Locate the cell with the specified text and output its (X, Y) center coordinate. 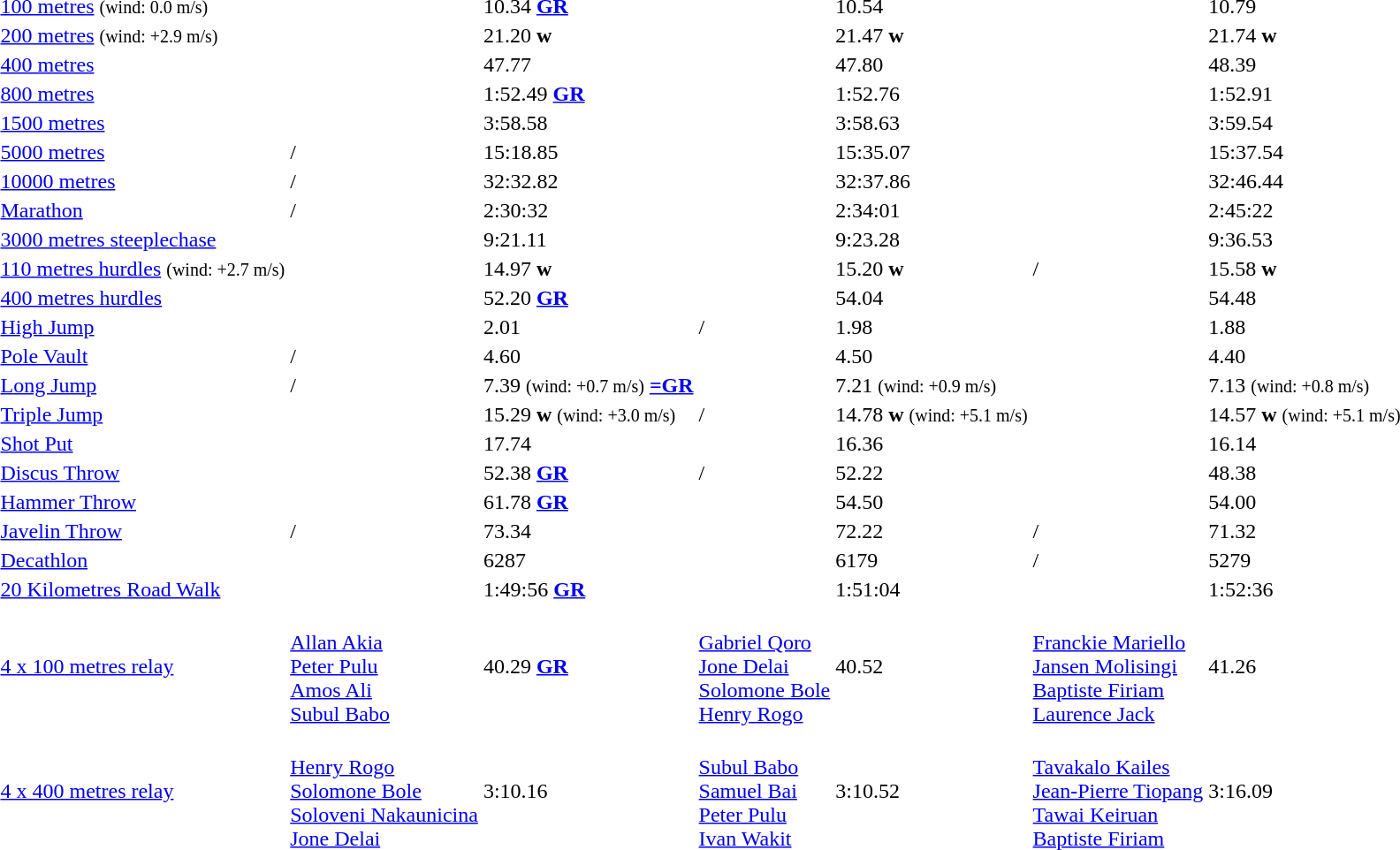
52.38 GR (589, 473)
54.04 (932, 298)
7.39 (wind: +0.7 m/s) =GR (589, 385)
32:37.86 (932, 181)
1:49:56 GR (589, 589)
40.52 (932, 666)
47.77 (589, 65)
73.34 (589, 531)
7.21 (wind: +0.9 m/s) (932, 385)
32:32.82 (589, 181)
52.22 (932, 473)
9:23.28 (932, 239)
21.47 w (932, 35)
16.36 (932, 444)
6287 (589, 560)
9:21.11 (589, 239)
6179 (932, 560)
4.60 (589, 356)
15.20 w (932, 269)
3:58.63 (932, 123)
54.50 (932, 502)
72.22 (932, 531)
Gabriel Qoro Jone Delai Solomone Bole Henry Rogo (765, 666)
3:58.58 (589, 123)
61.78 GR (589, 502)
21.20 w (589, 35)
4.50 (932, 356)
15:35.07 (932, 152)
2:34:01 (932, 210)
1:51:04 (932, 589)
15.29 w (wind: +3.0 m/s) (589, 414)
2.01 (589, 327)
40.29 GR (589, 666)
Franckie Mariello Jansen Molisingi Baptiste Firiam Laurence Jack (1118, 666)
2:30:32 (589, 210)
1:52.49 GR (589, 94)
14.97 w (589, 269)
17.74 (589, 444)
14.78 w (wind: +5.1 m/s) (932, 414)
52.20 GR (589, 298)
1:52.76 (932, 94)
Allan Akia Peter Pulu Amos Ali Subul Babo (384, 666)
15:18.85 (589, 152)
1.98 (932, 327)
47.80 (932, 65)
